Pinpoint the cell where the given text exists, returning its [x, y] midpoint coordinate. 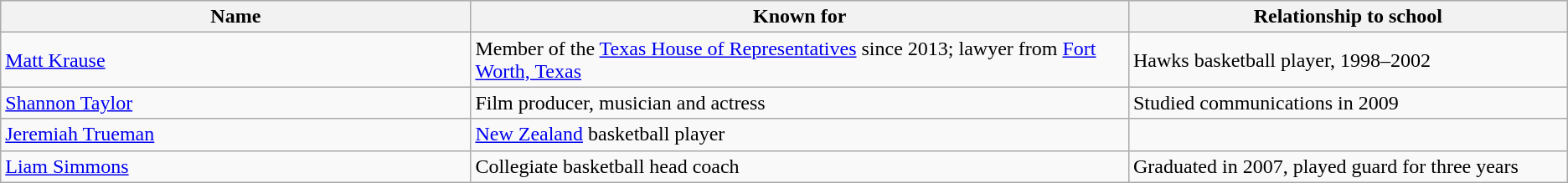
New Zealand basketball player [800, 135]
Known for [800, 17]
Film producer, musician and actress [800, 103]
Studied communications in 2009 [1348, 103]
Relationship to school [1348, 17]
Hawks basketball player, 1998–2002 [1348, 60]
Liam Simmons [236, 166]
Name [236, 17]
Jeremiah Trueman [236, 135]
Shannon Taylor [236, 103]
Graduated in 2007, played guard for three years [1348, 166]
Collegiate basketball head coach [800, 166]
Member of the Texas House of Representatives since 2013; lawyer from Fort Worth, Texas [800, 60]
Matt Krause [236, 60]
